From the cell containing the given text, extract its center point as (X, Y) coordinate. 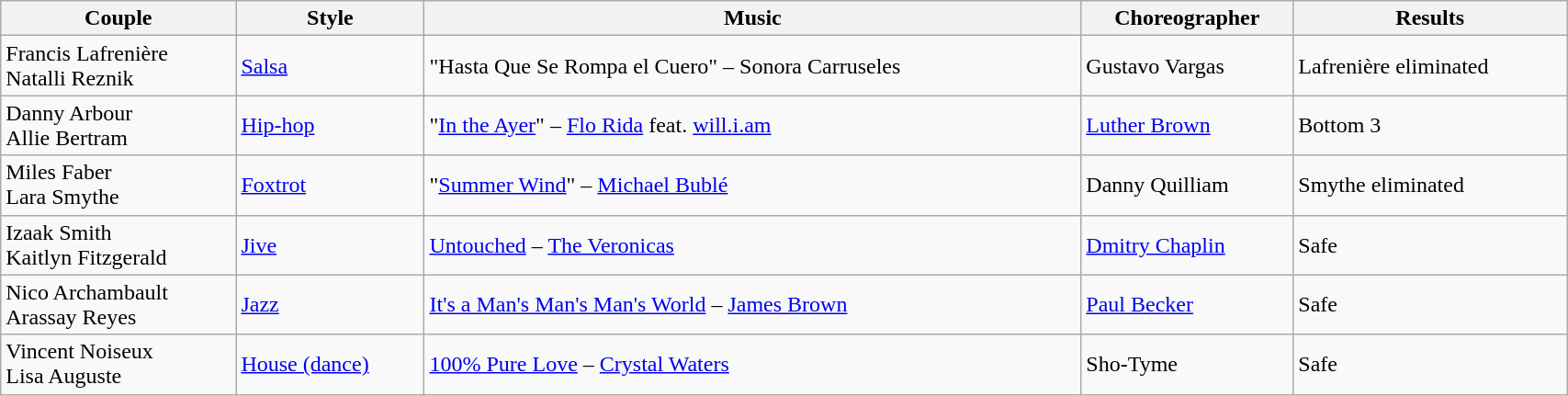
Vincent Noiseux Lisa Auguste (118, 364)
Couple (118, 18)
It's a Man's Man's Man's World – James Brown (753, 305)
Miles Faber Lara Smythe (118, 186)
Luther Brown (1187, 125)
100% Pure Love – Crystal Waters (753, 364)
Gustavo Vargas (1187, 66)
"Summer Wind" – Michael Bublé (753, 186)
House (dance) (331, 364)
Hip-hop (331, 125)
Choreographer (1187, 18)
Lafrenière eliminated (1430, 66)
Bottom 3 (1430, 125)
Results (1430, 18)
Danny Arbour Allie Bertram (118, 125)
Music (753, 18)
Dmitry Chaplin (1187, 244)
Sho-Tyme (1187, 364)
Foxtrot (331, 186)
Style (331, 18)
Jive (331, 244)
Danny Quilliam (1187, 186)
"In the Ayer" – Flo Rida feat. will.i.am (753, 125)
Salsa (331, 66)
Izaak Smith Kaitlyn Fitzgerald (118, 244)
Untouched – The Veronicas (753, 244)
Francis Lafrenière Natalli Reznik (118, 66)
Jazz (331, 305)
"Hasta Que Se Rompa el Cuero" – Sonora Carruseles (753, 66)
Smythe eliminated (1430, 186)
Nico Archambault Arassay Reyes (118, 305)
Paul Becker (1187, 305)
